Find where the given text appears and provide that cell's center as [X, Y] coordinate. 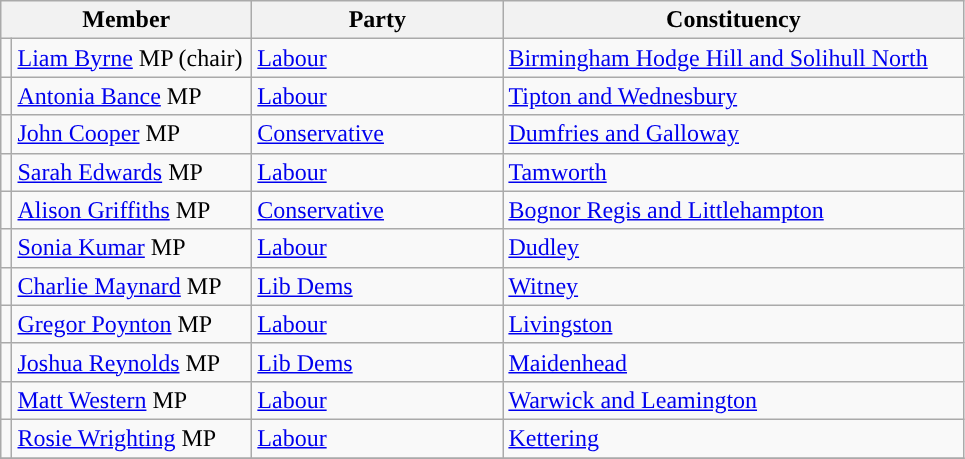
Witney [734, 286]
Member [126, 20]
Charlie Maynard MP [132, 286]
Tipton and Wednesbury [734, 96]
Matt Western MP [132, 400]
Alison Griffiths MP [132, 210]
Dudley [734, 248]
John Cooper MP [132, 134]
Antonia Bance MP [132, 96]
Sarah Edwards MP [132, 172]
Joshua Reynolds MP [132, 362]
Dumfries and Galloway [734, 134]
Bognor Regis and Littlehampton [734, 210]
Warwick and Leamington [734, 400]
Party [378, 20]
Constituency [734, 20]
Birmingham Hodge Hill and Solihull North [734, 58]
Sonia Kumar MP [132, 248]
Gregor Poynton MP [132, 324]
Maidenhead [734, 362]
Kettering [734, 438]
Livingston [734, 324]
Tamworth [734, 172]
Rosie Wrighting MP [132, 438]
Liam Byrne MP (chair) [132, 58]
